Identify which cell holds the provided text, then report its [x, y] central coordinate. 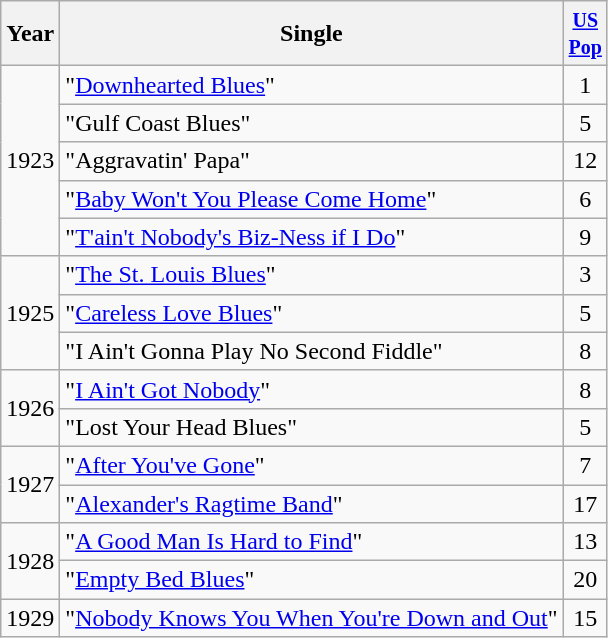
13 [585, 542]
"Downhearted Blues" [312, 85]
Single [312, 34]
"Empty Bed Blues" [312, 580]
"Careless Love Blues" [312, 313]
15 [585, 618]
6 [585, 199]
1929 [30, 618]
7 [585, 465]
1 [585, 85]
17 [585, 503]
"Gulf Coast Blues" [312, 123]
1927 [30, 484]
1928 [30, 561]
20 [585, 580]
"The St. Louis Blues" [312, 275]
"A Good Man Is Hard to Find" [312, 542]
USPop [585, 34]
9 [585, 237]
1925 [30, 313]
1923 [30, 161]
"After You've Gone" [312, 465]
3 [585, 275]
"Alexander's Ragtime Band" [312, 503]
"I Ain't Got Nobody" [312, 389]
12 [585, 161]
"Lost Your Head Blues" [312, 427]
"Aggravatin' Papa" [312, 161]
"Nobody Knows You When You're Down and Out" [312, 618]
Year [30, 34]
"T'ain't Nobody's Biz-Ness if I Do" [312, 237]
"I Ain't Gonna Play No Second Fiddle" [312, 351]
1926 [30, 408]
"Baby Won't You Please Come Home" [312, 199]
